For the text-containing cell, return its midpoint in (x, y) coordinate format. 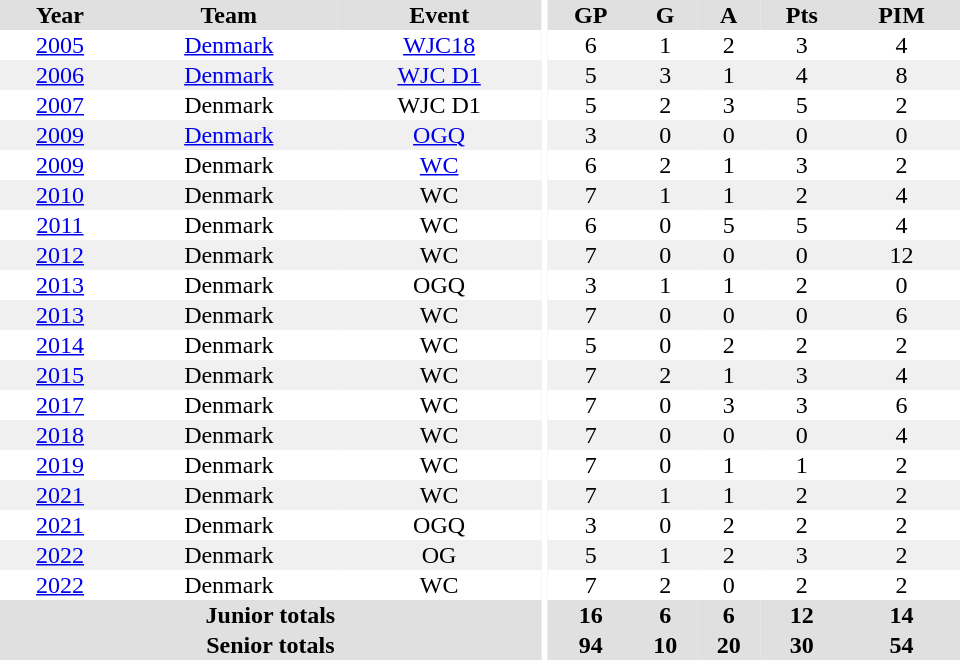
Team (228, 15)
2019 (60, 465)
2015 (60, 375)
2010 (60, 195)
2018 (60, 435)
30 (802, 645)
G (665, 15)
20 (729, 645)
10 (665, 645)
Year (60, 15)
2007 (60, 105)
PIM (902, 15)
2006 (60, 75)
A (729, 15)
2012 (60, 255)
WJC18 (438, 45)
16 (591, 615)
14 (902, 615)
Event (438, 15)
Junior totals (270, 615)
94 (591, 645)
2005 (60, 45)
GP (591, 15)
54 (902, 645)
2011 (60, 225)
OG (438, 555)
2014 (60, 345)
Pts (802, 15)
8 (902, 75)
2017 (60, 405)
Senior totals (270, 645)
